Find where the given text appears and provide that cell's center as (X, Y) coordinate. 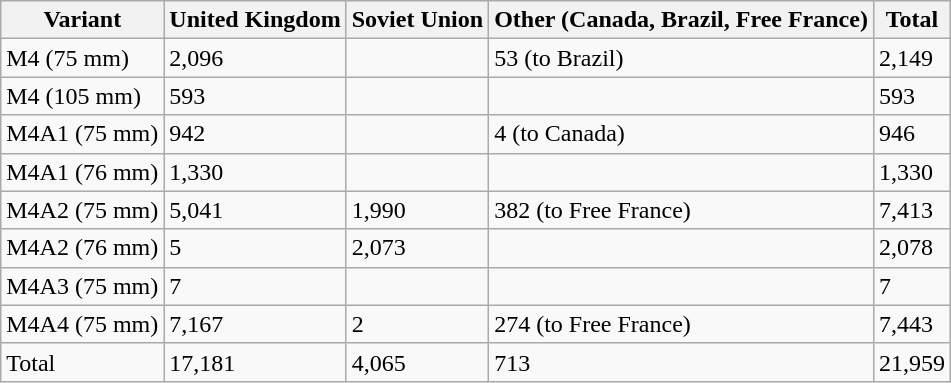
M4A3 (75 mm) (82, 286)
946 (912, 134)
382 (to Free France) (682, 210)
M4 (105 mm) (82, 96)
5,041 (255, 210)
713 (682, 362)
M4A1 (75 mm) (82, 134)
Other (Canada, Brazil, Free France) (682, 20)
United Kingdom (255, 20)
M4A1 (76 mm) (82, 172)
274 (to Free France) (682, 324)
7,413 (912, 210)
2,096 (255, 58)
7,167 (255, 324)
Soviet Union (417, 20)
21,959 (912, 362)
942 (255, 134)
17,181 (255, 362)
M4 (75 mm) (82, 58)
M4A2 (76 mm) (82, 248)
2 (417, 324)
4,065 (417, 362)
4 (to Canada) (682, 134)
Variant (82, 20)
M4A4 (75 mm) (82, 324)
5 (255, 248)
53 (to Brazil) (682, 58)
2,078 (912, 248)
2,149 (912, 58)
1,990 (417, 210)
2,073 (417, 248)
M4A2 (75 mm) (82, 210)
7,443 (912, 324)
